Output the [x, y] coordinate of the center of the cell containing the given text.  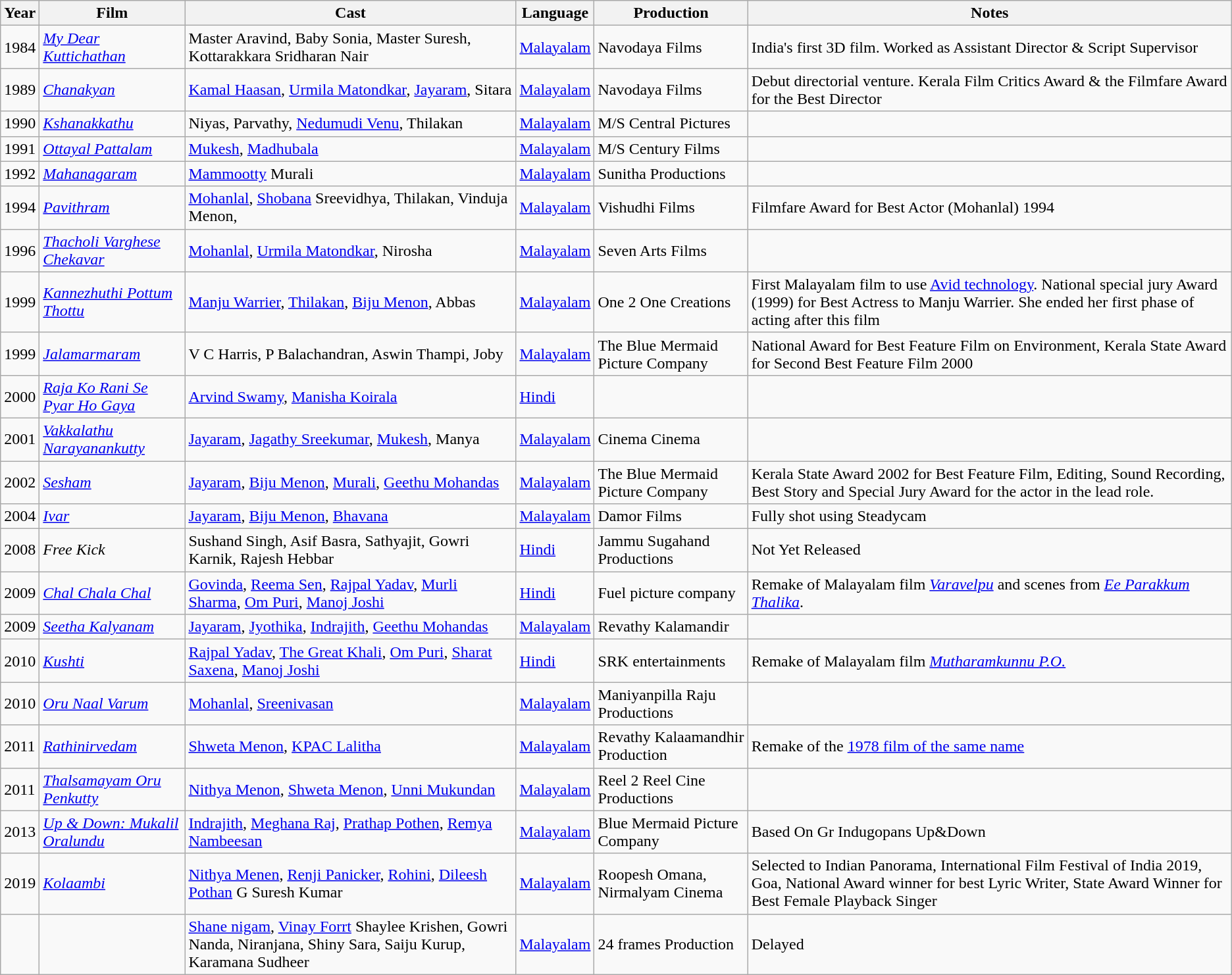
2019 [20, 884]
Govinda, Reema Sen, Rajpal Yadav, Murli Sharma, Om Puri, Manoj Joshi [350, 593]
Niyas, Parvathy, Nedumudi Venu, Thilakan [350, 124]
Rajpal Yadav, The Great Khali, Om Puri, Sharat Saxena, Manoj Joshi [350, 661]
2000 [20, 396]
Rathinirvedam [112, 746]
Remake of Malayalam film Varavelpu and scenes from Ee Parakkum Thalika. [990, 593]
Fully shot using Steadycam [990, 516]
Blue Mermaid Picture Company [671, 832]
1984 [20, 47]
Seven Arts Films [671, 250]
1992 [20, 174]
Delayed [990, 944]
Sushand Singh, Asif Basra, Sathyajit, Gowri Karnik, Rajesh Hebbar [350, 550]
Jalamarmaram [112, 354]
Thacholi Varghese Chekavar [112, 250]
Chal Chala Chal [112, 593]
Revathy Kalamandir [671, 627]
Mohanlal, Shobana Sreevidhya, Thilakan, Vinduja Menon, [350, 208]
Mahanagaram [112, 174]
V C Harris, P Balachandran, Aswin Thampi, Joby [350, 354]
1991 [20, 149]
2008 [20, 550]
Kerala State Award 2002 for Best Feature Film, Editing, Sound Recording, Best Story and Special Jury Award for the actor in the lead role. [990, 482]
Jayaram, Biju Menon, Bhavana [350, 516]
Ivar [112, 516]
Kannezhuthi Pottum Thottu [112, 302]
Damor Films [671, 516]
24 frames Production [671, 944]
Filmfare Award for Best Actor (Mohanlal) 1994 [990, 208]
Language [555, 13]
Kushti [112, 661]
Vakkalathu Narayanankutty [112, 439]
Production [671, 13]
Nithya Menon, Shweta Menon, Unni Mukundan [350, 789]
Maniyanpilla Raju Productions [671, 704]
Seetha Kalyanam [112, 627]
2001 [20, 439]
Manju Warrier, Thilakan, Biju Menon, Abbas [350, 302]
My Dear Kuttichathan [112, 47]
National Award for Best Feature Film on Environment, Kerala State Award for Second Best Feature Film 2000 [990, 354]
Vishudhi Films [671, 208]
2013 [20, 832]
Year [20, 13]
2004 [20, 516]
Indrajith, Meghana Raj, Prathap Pothen, Remya Nambeesan [350, 832]
Free Kick [112, 550]
Thalsamayam Oru Penkutty [112, 789]
Oru Naal Varum [112, 704]
Cast [350, 13]
Sesham [112, 482]
Fuel picture company [671, 593]
Kamal Haasan, Urmila Matondkar, Jayaram, Sitara [350, 89]
Shane nigam, Vinay Forrt Shaylee Krishen, Gowri Nanda, Niranjana, Shiny Sara, Saiju Kurup, Karamana Sudheer [350, 944]
Sunitha Productions [671, 174]
Reel 2 Reel Cine Productions [671, 789]
Based On Gr Indugopans Up&Down [990, 832]
M/S Century Films [671, 149]
Remake of Malayalam film Mutharamkunnu P.O. [990, 661]
Nithya Menen, Renji Panicker, Rohini, Dileesh Pothan G Suresh Kumar [350, 884]
Mammootty Murali [350, 174]
Revathy Kalaamandhir Production [671, 746]
Jayaram, Jagathy Sreekumar, Mukesh, Manya [350, 439]
1989 [20, 89]
Kolaambi [112, 884]
SRK entertainments [671, 661]
Mukesh, Madhubala [350, 149]
Jayaram, Biju Menon, Murali, Geethu Mohandas [350, 482]
Mohanlal, Urmila Matondkar, Nirosha [350, 250]
Mohanlal, Sreenivasan [350, 704]
Raja Ko Rani Se Pyar Ho Gaya [112, 396]
Kshanakkathu [112, 124]
2002 [20, 482]
India's first 3D film. Worked as Assistant Director & Script Supervisor [990, 47]
Remake of the 1978 film of the same name [990, 746]
Not Yet Released [990, 550]
1996 [20, 250]
Notes [990, 13]
Pavithram [112, 208]
Debut directorial venture. Kerala Film Critics Award & the Filmfare Award for the Best Director [990, 89]
Up & Down: Mukalil Oralundu [112, 832]
1994 [20, 208]
One 2 One Creations [671, 302]
Shweta Menon, KPAC Lalitha [350, 746]
Arvind Swamy, Manisha Koirala [350, 396]
1990 [20, 124]
Chanakyan [112, 89]
Jammu Sugahand Productions [671, 550]
Master Aravind, Baby Sonia, Master Suresh, Kottarakkara Sridharan Nair [350, 47]
Film [112, 13]
Cinema Cinema [671, 439]
Jayaram, Jyothika, Indrajith, Geethu Mohandas [350, 627]
Roopesh Omana, Nirmalyam Cinema [671, 884]
Ottayal Pattalam [112, 149]
M/S Central Pictures [671, 124]
